Search for the cell housing the specified text and yield its (X, Y) center coordinate. 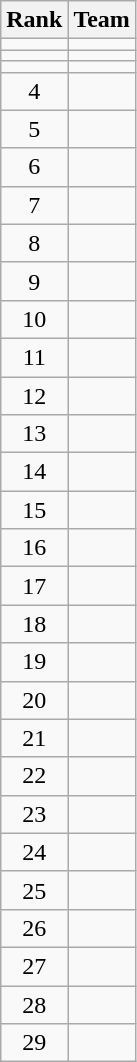
24 (34, 852)
20 (34, 700)
8 (34, 243)
6 (34, 167)
Rank (34, 20)
11 (34, 357)
4 (34, 91)
15 (34, 510)
13 (34, 434)
21 (34, 738)
28 (34, 1005)
7 (34, 205)
9 (34, 281)
10 (34, 319)
27 (34, 966)
18 (34, 624)
29 (34, 1043)
25 (34, 890)
14 (34, 472)
16 (34, 548)
5 (34, 129)
12 (34, 395)
19 (34, 662)
Team (102, 20)
17 (34, 586)
22 (34, 776)
26 (34, 928)
23 (34, 814)
